Determine the [x, y] coordinate at the center of the cell enclosing the given text.  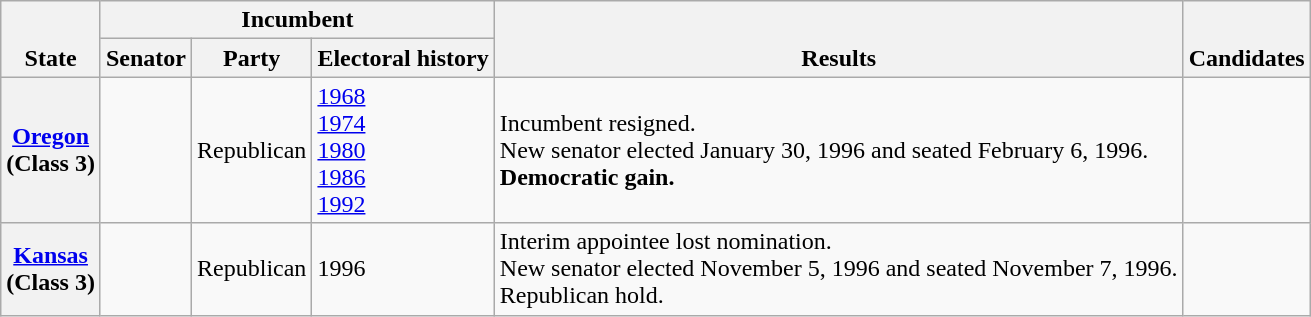
Results [838, 39]
Incumbent [297, 20]
Electoral history [403, 58]
Party [252, 58]
1996 [403, 269]
19681974198019861992 [403, 150]
Incumbent resigned.New senator elected January 30, 1996 and seated February 6, 1996.Democratic gain. [838, 150]
Candidates [1246, 39]
State [51, 39]
Senator [146, 58]
Kansas(Class 3) [51, 269]
Interim appointee lost nomination.New senator elected November 5, 1996 and seated November 7, 1996.Republican hold. [838, 269]
Oregon(Class 3) [51, 150]
